Return (X, Y) of the center of cell containing provided text 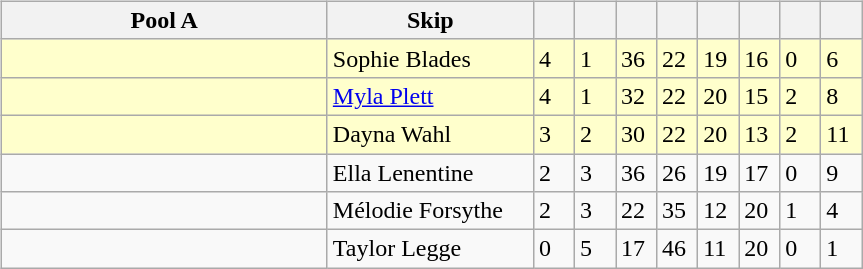
32 (636, 96)
Myla Plett (430, 96)
Ella Lenentine (430, 173)
8 (842, 96)
46 (678, 249)
Sophie Blades (430, 58)
9 (842, 173)
Pool A (164, 20)
15 (760, 96)
35 (678, 211)
12 (718, 211)
Dayna Wahl (430, 134)
13 (760, 134)
Mélodie Forsythe (430, 211)
Taylor Legge (430, 249)
6 (842, 58)
26 (678, 173)
Skip (430, 20)
5 (594, 249)
16 (760, 58)
30 (636, 134)
